Pinpoint the cell where the given text exists, returning its [X, Y] midpoint coordinate. 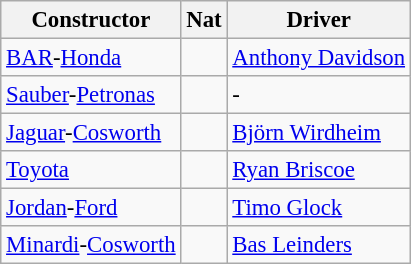
BAR-Honda [91, 58]
Timo Glock [318, 208]
Ryan Briscoe [318, 170]
Nat [204, 20]
Sauber-Petronas [91, 95]
Driver [318, 20]
Jordan-Ford [91, 208]
Bas Leinders [318, 245]
Minardi-Cosworth [91, 245]
Constructor [91, 20]
Björn Wirdheim [318, 133]
Anthony Davidson [318, 58]
Toyota [91, 170]
- [318, 95]
Jaguar-Cosworth [91, 133]
